Pinpoint the cell where the given text exists, returning its (x, y) midpoint coordinate. 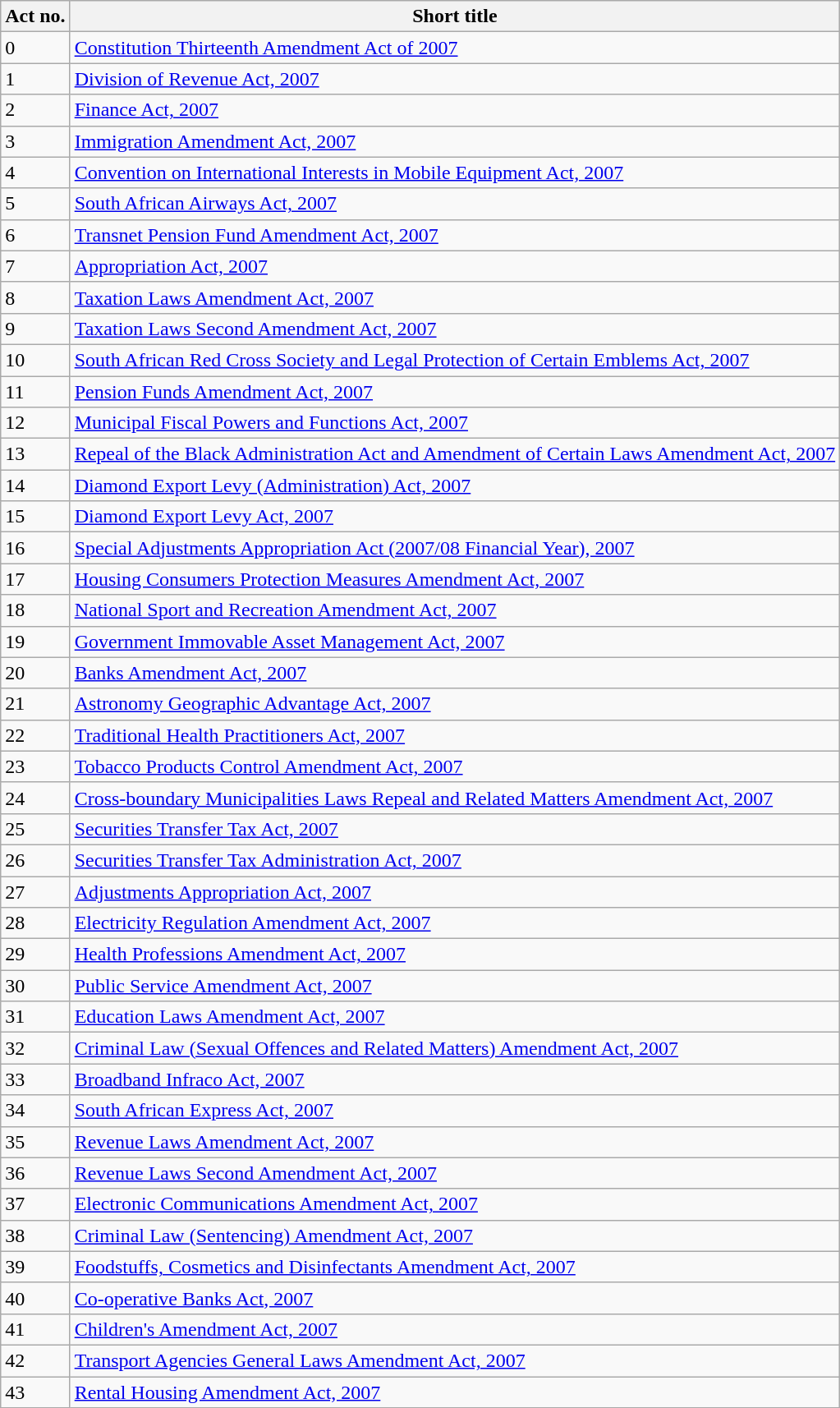
Criminal Law (Sentencing) Amendment Act, 2007 (455, 1235)
14 (35, 485)
12 (35, 423)
Immigration Amendment Act, 2007 (455, 141)
8 (35, 297)
31 (35, 1017)
Taxation Laws Second Amendment Act, 2007 (455, 329)
10 (35, 360)
16 (35, 548)
41 (35, 1329)
Securities Transfer Tax Administration Act, 2007 (455, 860)
26 (35, 860)
Co-operative Banks Act, 2007 (455, 1298)
40 (35, 1298)
37 (35, 1204)
Securities Transfer Tax Act, 2007 (455, 829)
Repeal of the Black Administration Act and Amendment of Certain Laws Amendment Act, 2007 (455, 454)
Astronomy Geographic Advantage Act, 2007 (455, 704)
Pension Funds Amendment Act, 2007 (455, 392)
Division of Revenue Act, 2007 (455, 79)
36 (35, 1173)
19 (35, 642)
Children's Amendment Act, 2007 (455, 1329)
43 (35, 1392)
Criminal Law (Sexual Offences and Related Matters) Amendment Act, 2007 (455, 1048)
Appropriation Act, 2007 (455, 266)
Transport Agencies General Laws Amendment Act, 2007 (455, 1360)
9 (35, 329)
25 (35, 829)
Housing Consumers Protection Measures Amendment Act, 2007 (455, 579)
29 (35, 955)
39 (35, 1267)
Foodstuffs, Cosmetics and Disinfectants Amendment Act, 2007 (455, 1267)
3 (35, 141)
6 (35, 235)
23 (35, 766)
South African Express Act, 2007 (455, 1111)
Tobacco Products Control Amendment Act, 2007 (455, 766)
Adjustments Appropriation Act, 2007 (455, 891)
21 (35, 704)
Revenue Laws Second Amendment Act, 2007 (455, 1173)
28 (35, 923)
Public Service Amendment Act, 2007 (455, 986)
South African Airways Act, 2007 (455, 204)
5 (35, 204)
Municipal Fiscal Powers and Functions Act, 2007 (455, 423)
Rental Housing Amendment Act, 2007 (455, 1392)
0 (35, 48)
Short title (455, 16)
Broadband Infraco Act, 2007 (455, 1079)
Constitution Thirteenth Amendment Act of 2007 (455, 48)
Act no. (35, 16)
15 (35, 517)
Electronic Communications Amendment Act, 2007 (455, 1204)
2 (35, 110)
Convention on International Interests in Mobile Equipment Act, 2007 (455, 173)
27 (35, 891)
34 (35, 1111)
18 (35, 610)
11 (35, 392)
17 (35, 579)
Traditional Health Practitioners Act, 2007 (455, 735)
Banks Amendment Act, 2007 (455, 673)
13 (35, 454)
32 (35, 1048)
Cross-boundary Municipalities Laws Repeal and Related Matters Amendment Act, 2007 (455, 798)
South African Red Cross Society and Legal Protection of Certain Emblems Act, 2007 (455, 360)
42 (35, 1360)
7 (35, 266)
4 (35, 173)
38 (35, 1235)
Health Professions Amendment Act, 2007 (455, 955)
35 (35, 1142)
Government Immovable Asset Management Act, 2007 (455, 642)
Finance Act, 2007 (455, 110)
33 (35, 1079)
Diamond Export Levy Act, 2007 (455, 517)
Special Adjustments Appropriation Act (2007/08 Financial Year), 2007 (455, 548)
22 (35, 735)
Diamond Export Levy (Administration) Act, 2007 (455, 485)
24 (35, 798)
Education Laws Amendment Act, 2007 (455, 1017)
1 (35, 79)
Taxation Laws Amendment Act, 2007 (455, 297)
Electricity Regulation Amendment Act, 2007 (455, 923)
30 (35, 986)
National Sport and Recreation Amendment Act, 2007 (455, 610)
20 (35, 673)
Transnet Pension Fund Amendment Act, 2007 (455, 235)
Revenue Laws Amendment Act, 2007 (455, 1142)
